Return [X, Y] of the center of cell containing provided text 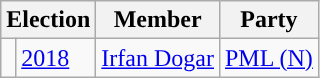
2018 [56, 58]
Election [48, 20]
PML (N) [268, 58]
Member [158, 20]
Party [268, 20]
Irfan Dogar [158, 58]
